Provide the [X, Y] coordinate of the cell's center where the given text is located.  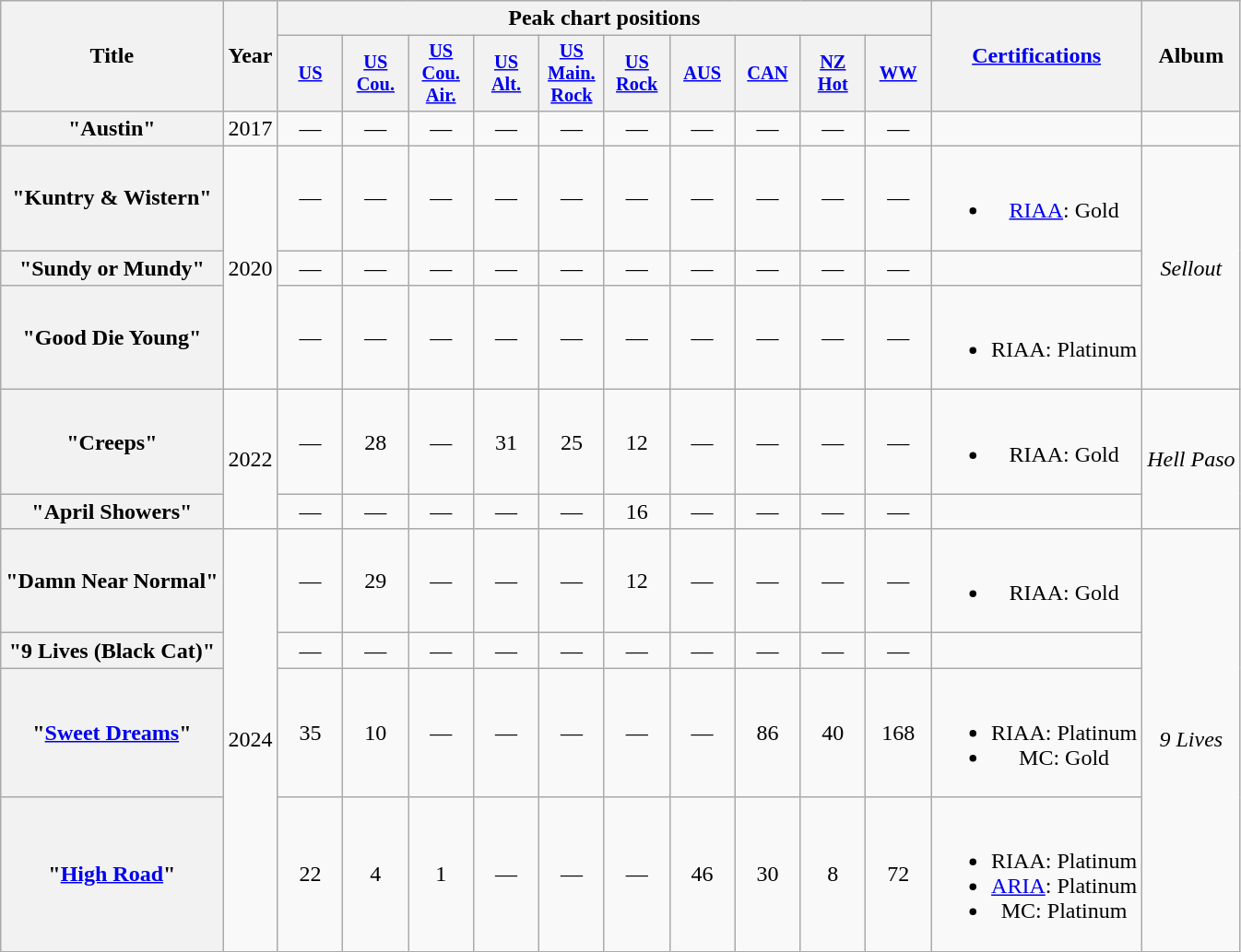
US [310, 74]
40 [833, 733]
Sellout [1191, 268]
168 [898, 733]
"Creeps" [112, 442]
"Good Die Young" [112, 337]
9 Lives [1191, 740]
WW [898, 74]
22 [310, 874]
31 [507, 442]
RIAA: PlatinumMC: Gold [1036, 733]
RIAA: PlatinumARIA: PlatinumMC: Platinum [1036, 874]
USMain.Rock [572, 74]
Year [251, 56]
Hell Paso [1191, 459]
Certifications [1036, 56]
35 [310, 733]
30 [767, 874]
2020 [251, 268]
"Damn Near Normal" [112, 581]
CAN [767, 74]
2017 [251, 128]
"April Showers" [112, 511]
USAlt. [507, 74]
NZHot [833, 74]
86 [767, 733]
USCou. [376, 74]
2022 [251, 459]
28 [376, 442]
"Sundy or Mundy" [112, 268]
8 [833, 874]
2024 [251, 740]
USCou.Air. [441, 74]
Title [112, 56]
46 [703, 874]
"Sweet Dreams" [112, 733]
"9 Lives (Black Cat)" [112, 651]
Album [1191, 56]
1 [441, 874]
Peak chart positions [605, 18]
"Austin" [112, 128]
16 [636, 511]
29 [376, 581]
10 [376, 733]
25 [572, 442]
AUS [703, 74]
USRock [636, 74]
72 [898, 874]
"Kuntry & Wistern" [112, 199]
4 [376, 874]
"High Road" [112, 874]
RIAA: Platinum [1036, 337]
